Return (X, Y) of the center of cell containing provided text 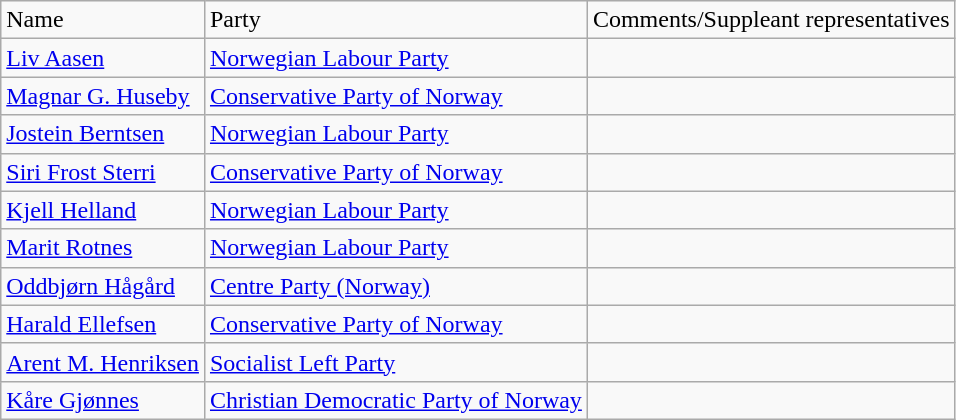
Name (103, 20)
Magnar G. Huseby (103, 96)
Oddbjørn Hågård (103, 286)
Christian Democratic Party of Norway (396, 400)
Liv Aasen (103, 58)
Kåre Gjønnes (103, 400)
Marit Rotnes (103, 248)
Siri Frost Sterri (103, 172)
Comments/Suppleant representatives (771, 20)
Kjell Helland (103, 210)
Arent M. Henriksen (103, 362)
Party (396, 20)
Harald Ellefsen (103, 324)
Centre Party (Norway) (396, 286)
Socialist Left Party (396, 362)
Jostein Berntsen (103, 134)
